Return the (X, Y) coordinate for the center point of the cell that contains the specified text.  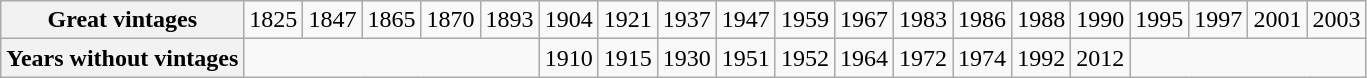
1959 (804, 20)
1974 (982, 58)
1937 (686, 20)
1893 (510, 20)
Years without vintages (122, 58)
1983 (924, 20)
1986 (982, 20)
1921 (628, 20)
2012 (1100, 58)
1997 (1218, 20)
1910 (568, 58)
1951 (746, 58)
1992 (1042, 58)
1972 (924, 58)
1825 (274, 20)
2001 (1278, 20)
2003 (1336, 20)
1995 (1160, 20)
1847 (332, 20)
Great vintages (122, 20)
1915 (628, 58)
1952 (804, 58)
1947 (746, 20)
1870 (450, 20)
1865 (392, 20)
1904 (568, 20)
1930 (686, 58)
1967 (864, 20)
1988 (1042, 20)
1990 (1100, 20)
1964 (864, 58)
